Find where the given text appears and provide that cell's center as (x, y) coordinate. 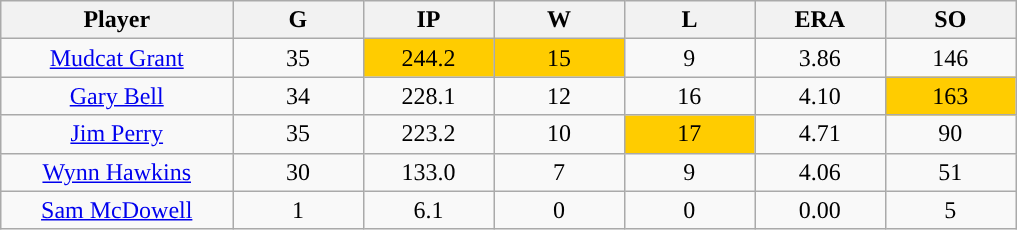
4.10 (820, 96)
16 (689, 96)
12 (559, 96)
146 (950, 58)
Jim Perry (117, 134)
L (689, 20)
4.71 (820, 134)
15 (559, 58)
ERA (820, 20)
228.1 (428, 96)
223.2 (428, 134)
34 (298, 96)
SO (950, 20)
1 (298, 210)
51 (950, 172)
90 (950, 134)
W (559, 20)
163 (950, 96)
4.06 (820, 172)
Sam McDowell (117, 210)
7 (559, 172)
IP (428, 20)
3.86 (820, 58)
Mudcat Grant (117, 58)
133.0 (428, 172)
5 (950, 210)
10 (559, 134)
G (298, 20)
17 (689, 134)
Gary Bell (117, 96)
244.2 (428, 58)
Player (117, 20)
Wynn Hawkins (117, 172)
0.00 (820, 210)
6.1 (428, 210)
30 (298, 172)
